Capture the cell that displays the provided text and extract its [X, Y] central coordinate. 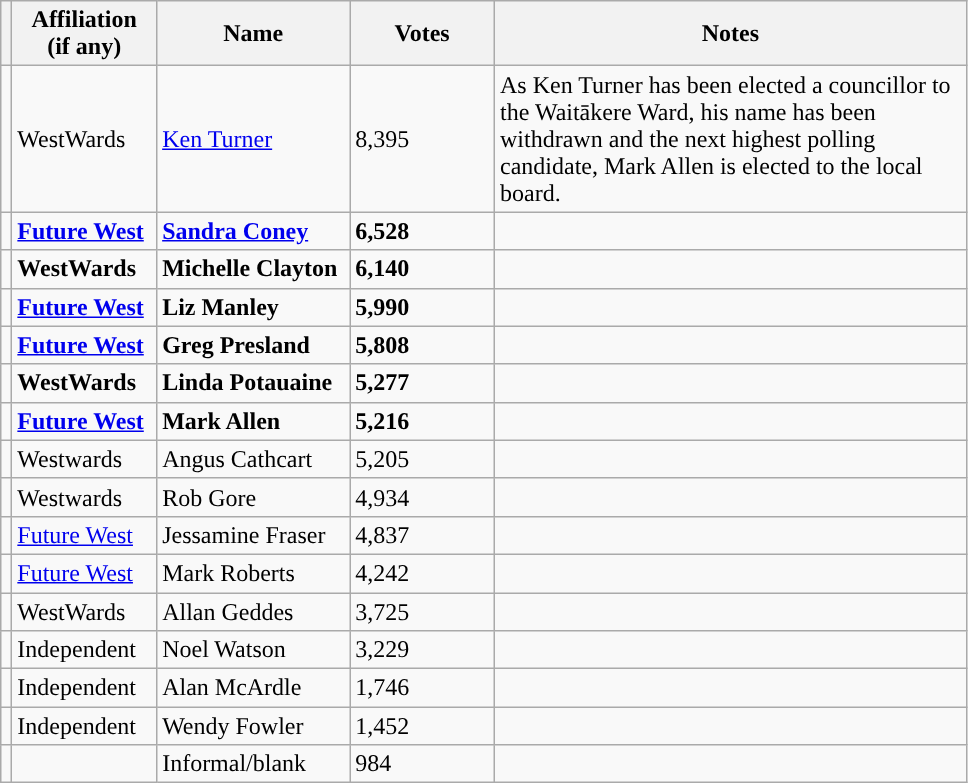
5,990 [422, 307]
4,837 [422, 535]
Rob Gore [254, 497]
Alan McArdle [254, 688]
8,395 [422, 139]
Votes [422, 34]
Wendy Fowler [254, 726]
Affiliation (if any) [84, 34]
Noel Watson [254, 650]
Informal/blank [254, 764]
1,746 [422, 688]
4,242 [422, 573]
Notes [730, 34]
5,277 [422, 383]
Jessamine Fraser [254, 535]
Angus Cathcart [254, 459]
Allan Geddes [254, 611]
Sandra Coney [254, 231]
3,229 [422, 650]
1,452 [422, 726]
3,725 [422, 611]
5,205 [422, 459]
5,808 [422, 345]
6,528 [422, 231]
4,934 [422, 497]
Mark Allen [254, 421]
Greg Presland [254, 345]
Mark Roberts [254, 573]
Liz Manley [254, 307]
6,140 [422, 269]
984 [422, 764]
Ken Turner [254, 139]
Michelle Clayton [254, 269]
5,216 [422, 421]
Name [254, 34]
Linda Potauaine [254, 383]
